Identify which cell holds the provided text, then report its [X, Y] central coordinate. 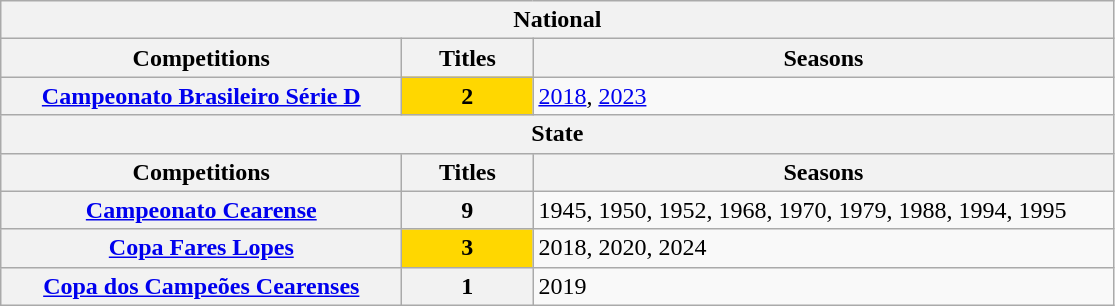
Copa dos Campeões Cearenses [202, 286]
9 [468, 210]
National [558, 20]
1 [468, 286]
2 [468, 96]
Copa Fares Lopes [202, 248]
Campeonato Cearense [202, 210]
State [558, 134]
Campeonato Brasileiro Série D [202, 96]
2019 [824, 286]
1945, 1950, 1952, 1968, 1970, 1979, 1988, 1994, 1995 [824, 210]
2018, 2023 [824, 96]
3 [468, 248]
2018, 2020, 2024 [824, 248]
